For the text-containing cell, return its midpoint in (X, Y) coordinate format. 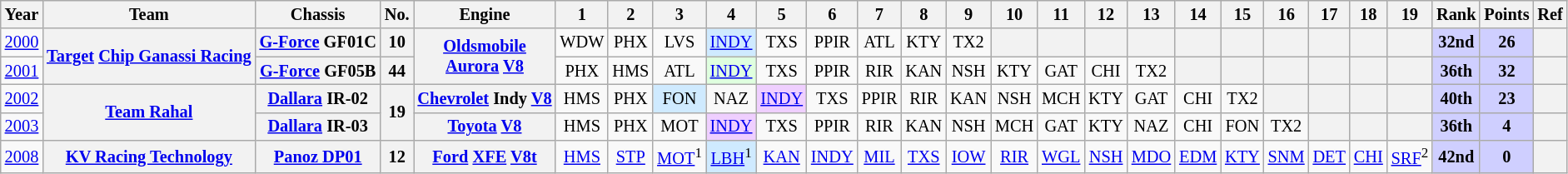
2003 (22, 127)
6 (833, 14)
Team (148, 14)
32 (1506, 71)
0 (1506, 157)
2000 (22, 42)
7 (879, 14)
IOW (968, 157)
SNM (1287, 157)
32nd (1456, 42)
2 (630, 14)
Chevrolet Indy V8 (485, 98)
2008 (22, 157)
16 (1287, 14)
KV Racing Technology (148, 157)
5 (781, 14)
Year (22, 14)
9 (968, 14)
LVS (679, 42)
2001 (22, 71)
23 (1506, 98)
MIL (879, 157)
14 (1197, 14)
Ford XFE V8t (485, 157)
Oldsmobile Aurora V8 (485, 57)
2002 (22, 98)
No. (397, 14)
STP (630, 157)
Dallara IR-02 (318, 98)
Engine (485, 14)
Team Rahal (148, 112)
G-Force GF01C (318, 42)
G-Force GF05B (318, 71)
44 (397, 71)
Toyota V8 (485, 127)
Points (1506, 14)
15 (1242, 14)
Panoz DP01 (318, 157)
MDO (1151, 157)
EDM (1197, 157)
DET (1329, 157)
SRF2 (1410, 157)
11 (1061, 14)
13 (1151, 14)
1 (581, 14)
LBH1 (731, 157)
MOT (679, 127)
3 (679, 14)
18 (1369, 14)
WDW (581, 42)
40th (1456, 98)
17 (1329, 14)
42nd (1456, 157)
Dallara IR-03 (318, 127)
8 (923, 14)
26 (1506, 42)
Chassis (318, 14)
Target Chip Ganassi Racing (148, 57)
MOT1 (679, 157)
WGL (1061, 157)
Rank (1456, 14)
Ref (1550, 14)
